Search for the cell housing the specified text and yield its [X, Y] center coordinate. 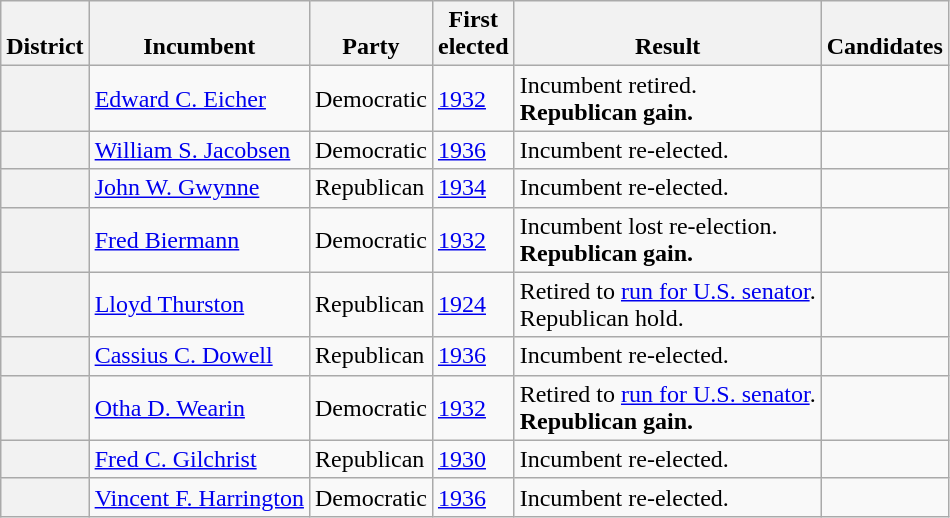
Vincent F. Harrington [199, 497]
Candidates [884, 34]
Firstelected [473, 34]
Fred Biermann [199, 240]
Incumbent retired.Republican gain. [668, 98]
Retired to run for U.S. senator.Republican hold. [668, 304]
1930 [473, 459]
1934 [473, 188]
William S. Jacobsen [199, 150]
Result [668, 34]
1924 [473, 304]
Otha D. Wearin [199, 408]
Fred C. Gilchrist [199, 459]
Incumbent [199, 34]
Party [370, 34]
Cassius C. Dowell [199, 356]
Incumbent lost re-election.Republican gain. [668, 240]
District [45, 34]
Edward C. Eicher [199, 98]
Retired to run for U.S. senator.Republican gain. [668, 408]
Lloyd Thurston [199, 304]
John W. Gwynne [199, 188]
